Pinpoint the cell where the given text exists, returning its [x, y] midpoint coordinate. 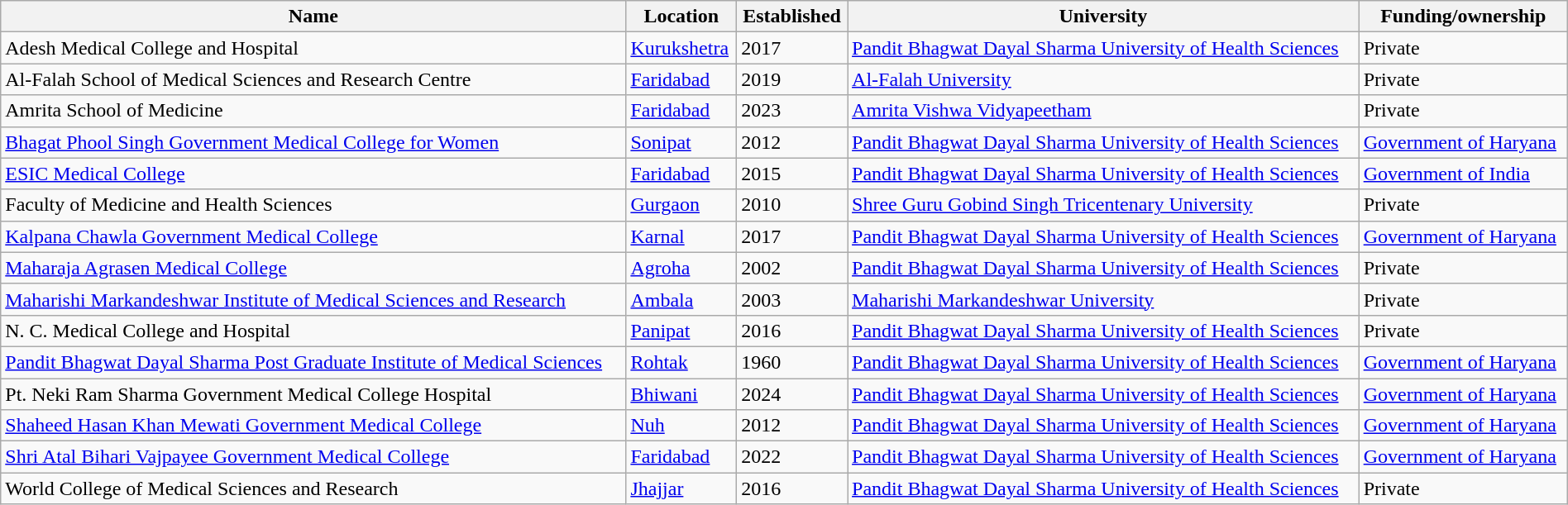
N. C. Medical College and Hospital [313, 331]
Bhagat Phool Singh Government Medical College for Women [313, 142]
World College of Medical Sciences and Research [313, 488]
Established [792, 17]
Ambala [681, 299]
2010 [792, 205]
University [1103, 17]
Gurgaon [681, 205]
Amrita Vishwa Vidyapeetham [1103, 111]
Maharaja Agrasen Medical College [313, 268]
Funding/ownership [1463, 17]
Kurukshetra [681, 48]
Pandit Bhagwat Dayal Sharma Post Graduate Institute of Medical Sciences [313, 362]
Shri Atal Bihari Vajpayee Government Medical College [313, 457]
Location [681, 17]
Government of India [1463, 174]
2003 [792, 299]
Maharishi Markandeshwar Institute of Medical Sciences and Research [313, 299]
2023 [792, 111]
Bhiwani [681, 394]
Name [313, 17]
Amrita School of Medicine [313, 111]
Agroha [681, 268]
Sonipat [681, 142]
2015 [792, 174]
Panipat [681, 331]
Karnal [681, 236]
Al-Falah School of Medical Sciences and Research Centre [313, 79]
2022 [792, 457]
Pt. Neki Ram Sharma Government Medical College Hospital [313, 394]
Kalpana Chawla Government Medical College [313, 236]
Shree Guru Gobind Singh Tricentenary University [1103, 205]
2024 [792, 394]
Maharishi Markandeshwar University [1103, 299]
Shaheed Hasan Khan Mewati Government Medical College [313, 426]
Rohtak [681, 362]
Faculty of Medicine and Health Sciences [313, 205]
Nuh [681, 426]
2002 [792, 268]
Al-Falah University [1103, 79]
ESIC Medical College [313, 174]
2019 [792, 79]
Jhajjar [681, 488]
1960 [792, 362]
Adesh Medical College and Hospital [313, 48]
